Detect which cell encompasses the target text, then output its [X, Y] center coordinate. 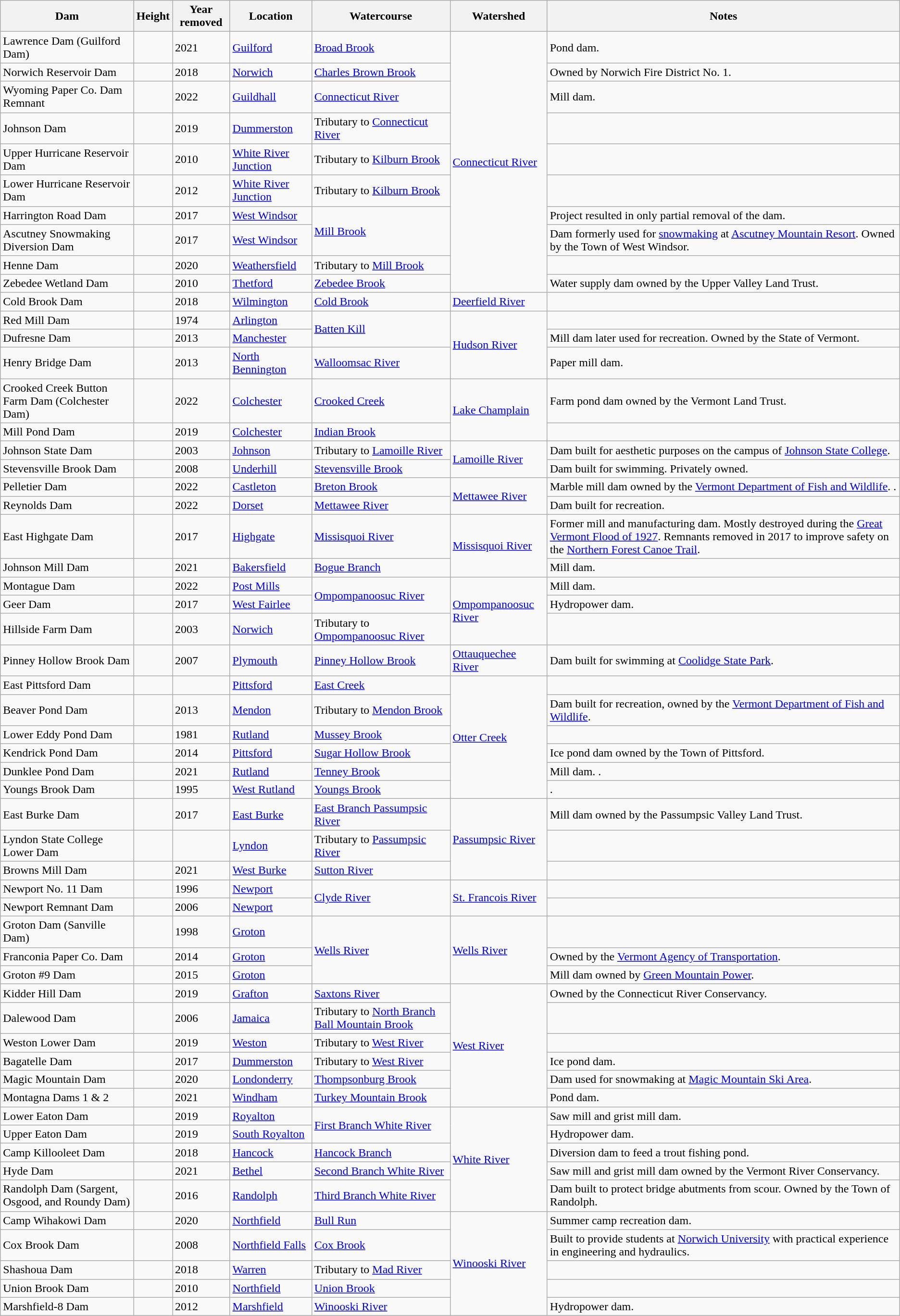
Warren [271, 1270]
Upper Hurricane Reservoir Dam [67, 160]
Mill dam owned by the Passumpsic Valley Land Trust. [723, 814]
Youngs Brook Dam [67, 790]
Ottauquechee River [499, 660]
Henry Bridge Dam [67, 363]
Zebedee Brook [381, 283]
East Branch Passumpsic River [381, 814]
Mendon [271, 709]
Tributary to Mad River [381, 1270]
Grafton [271, 993]
White River [499, 1159]
Zebedee Wetland Dam [67, 283]
Weston [271, 1043]
Bull Run [381, 1220]
Mussey Brook [381, 735]
Thetford [271, 283]
Johnson State Dam [67, 450]
Union Brook Dam [67, 1288]
Bagatelle Dam [67, 1061]
Newport Remnant Dam [67, 907]
Stevensville Brook Dam [67, 469]
Marble mill dam owned by the Vermont Department of Fish and Wildlife. . [723, 487]
Kidder Hill Dam [67, 993]
Newport No. 11 Dam [67, 889]
Stevensville Brook [381, 469]
Dorset [271, 505]
Tributary to Mill Brook [381, 265]
Walloomsac River [381, 363]
Lyndon State College Lower Dam [67, 846]
West Burke [271, 870]
Height [153, 16]
Built to provide students at Norwich University with practical experience in engineering and hydraulics. [723, 1245]
Post Mills [271, 586]
Charles Brown Brook [381, 72]
Montagna Dams 1 & 2 [67, 1098]
Dam formerly used for snowmaking at Ascutney Mountain Resort. Owned by the Town of West Windsor. [723, 240]
1974 [201, 320]
Montague Dam [67, 586]
Tenney Brook [381, 771]
Norwich Reservoir Dam [67, 72]
South Royalton [271, 1134]
Beaver Pond Dam [67, 709]
Bakersfield [271, 568]
Farm pond dam owned by the Vermont Land Trust. [723, 401]
Diversion dam to feed a trout fishing pond. [723, 1153]
Tributary to North Branch Ball Mountain Brook [381, 1018]
Guildhall [271, 97]
Marshfield-8 Dam [67, 1306]
Hudson River [499, 344]
First Branch White River [381, 1125]
Pelletier Dam [67, 487]
2016 [201, 1196]
Paper mill dam. [723, 363]
Third Branch White River [381, 1196]
Geer Dam [67, 604]
East Highgate Dam [67, 536]
Weathersfield [271, 265]
Highgate [271, 536]
Groton #9 Dam [67, 975]
1998 [201, 931]
Camp Wihakowi Dam [67, 1220]
. [723, 790]
Lake Champlain [499, 410]
Mill dam later used for recreation. Owned by the State of Vermont. [723, 338]
North Bennington [271, 363]
Pinney Hollow Brook [381, 660]
Arlington [271, 320]
Lyndon [271, 846]
Owned by the Connecticut River Conservancy. [723, 993]
Tributary to Ompompanoosuc River [381, 629]
Watercourse [381, 16]
1981 [201, 735]
Hyde Dam [67, 1171]
Johnson Mill Dam [67, 568]
Johnson Dam [67, 128]
Location [271, 16]
Randolph [271, 1196]
Ice pond dam owned by the Town of Pittsford. [723, 753]
Kendrick Pond Dam [67, 753]
Tributary to Mendon Brook [381, 709]
Water supply dam owned by the Upper Valley Land Trust. [723, 283]
Northfield Falls [271, 1245]
Owned by the Vermont Agency of Transportation. [723, 956]
Broad Brook [381, 47]
2007 [201, 660]
Camp Killooleet Dam [67, 1153]
Saw mill and grist mill dam. [723, 1116]
East Burke [271, 814]
Tributary to Passumpsic River [381, 846]
Cox Brook Dam [67, 1245]
Ascutney Snowmaking Diversion Dam [67, 240]
Hillside Farm Dam [67, 629]
Red Mill Dam [67, 320]
Wyoming Paper Co. Dam Remnant [67, 97]
Summer camp recreation dam. [723, 1220]
West Rutland [271, 790]
Shashoua Dam [67, 1270]
West Fairlee [271, 604]
Londonderry [271, 1080]
1995 [201, 790]
Browns Mill Dam [67, 870]
Saw mill and grist mill dam owned by the Vermont River Conservancy. [723, 1171]
Groton Dam (Sanville Dam) [67, 931]
Upper Eaton Dam [67, 1134]
Tributary to Lamoille River [381, 450]
Lawrence Dam (Guilford Dam) [67, 47]
Crooked Creek [381, 401]
Crooked Creek Button Farm Dam (Colchester Dam) [67, 401]
Wilmington [271, 301]
East Pittsford Dam [67, 685]
Lower Eddy Pond Dam [67, 735]
Marshfield [271, 1306]
Dalewood Dam [67, 1018]
Clyde River [381, 898]
Lower Hurricane Reservoir Dam [67, 190]
Cox Brook [381, 1245]
Dunklee Pond Dam [67, 771]
Pinney Hollow Brook Dam [67, 660]
Jamaica [271, 1018]
Guilford [271, 47]
Otter Creek [499, 737]
Bethel [271, 1171]
Franconia Paper Co. Dam [67, 956]
Youngs Brook [381, 790]
Breton Brook [381, 487]
Second Branch White River [381, 1171]
1996 [201, 889]
Mill Pond Dam [67, 432]
Plymouth [271, 660]
2015 [201, 975]
Mill Brook [381, 231]
Notes [723, 16]
Bogue Branch [381, 568]
Dam [67, 16]
Project resulted in only partial removal of the dam. [723, 215]
Lower Eaton Dam [67, 1116]
Dam built for recreation. [723, 505]
Harrington Road Dam [67, 215]
Turkey Mountain Brook [381, 1098]
St. Francois River [499, 898]
Batten Kill [381, 329]
Dam built for swimming at Coolidge State Park. [723, 660]
Cold Brook [381, 301]
Dam built for recreation, owned by the Vermont Department of Fish and Wildlife. [723, 709]
Castleton [271, 487]
Hancock [271, 1153]
Passumpsic River [499, 839]
Johnson [271, 450]
Sutton River [381, 870]
Weston Lower Dam [67, 1043]
Ice pond dam. [723, 1061]
Owned by Norwich Fire District No. 1. [723, 72]
Mill dam owned by Green Mountain Power. [723, 975]
Mill dam. . [723, 771]
Year removed [201, 16]
Watershed [499, 16]
Hancock Branch [381, 1153]
Sugar Hollow Brook [381, 753]
West River [499, 1045]
Henne Dam [67, 265]
Cold Brook Dam [67, 301]
Lamoille River [499, 459]
Dam built for swimming. Privately owned. [723, 469]
Windham [271, 1098]
East Burke Dam [67, 814]
Dufresne Dam [67, 338]
Dam used for snowmaking at Magic Mountain Ski Area. [723, 1080]
Magic Mountain Dam [67, 1080]
Dam built to protect bridge abutments from scour. Owned by the Town of Randolph. [723, 1196]
Tributary to Connecticut River [381, 128]
Union Brook [381, 1288]
Saxtons River [381, 993]
Deerfield River [499, 301]
Dam built for aesthetic purposes on the campus of Johnson State College. [723, 450]
Reynolds Dam [67, 505]
Manchester [271, 338]
Underhill [271, 469]
Thompsonburg Brook [381, 1080]
Royalton [271, 1116]
Indian Brook [381, 432]
Randolph Dam (Sargent, Osgood, and Roundy Dam) [67, 1196]
East Creek [381, 685]
